Output the [X, Y] coordinate of the center of the cell containing the given text.  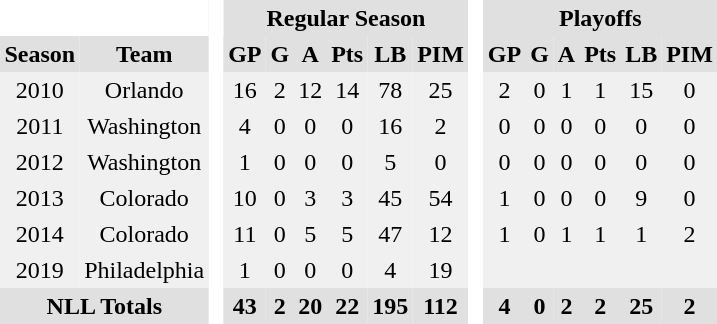
11 [245, 234]
14 [348, 90]
15 [642, 90]
78 [390, 90]
112 [441, 306]
Team [144, 54]
43 [245, 306]
2010 [40, 90]
Season [40, 54]
Orlando [144, 90]
2011 [40, 126]
54 [441, 198]
Regular Season [346, 18]
22 [348, 306]
2014 [40, 234]
20 [310, 306]
45 [390, 198]
Playoffs [600, 18]
NLL Totals [104, 306]
19 [441, 270]
PIM [441, 54]
195 [390, 306]
9 [642, 198]
2012 [40, 162]
2019 [40, 270]
Philadelphia [144, 270]
10 [245, 198]
2013 [40, 198]
47 [390, 234]
